Scan for the cell matching the given text and deliver its [X, Y] coordinate at center. 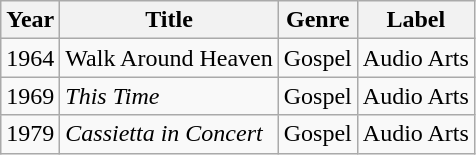
Walk Around Heaven [169, 58]
This Time [169, 96]
Genre [318, 20]
Year [30, 20]
1979 [30, 134]
Title [169, 20]
Cassietta in Concert [169, 134]
1969 [30, 96]
Label [416, 20]
1964 [30, 58]
